Determine the [x, y] coordinate at the center of the cell enclosing the given text.  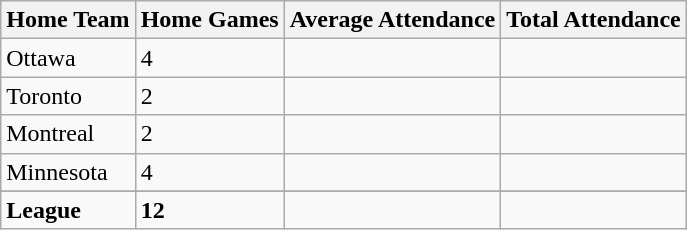
Minnesota [68, 172]
12 [210, 210]
Home Games [210, 20]
Home Team [68, 20]
Toronto [68, 96]
Montreal [68, 134]
Total Attendance [594, 20]
Average Attendance [392, 20]
League [68, 210]
Ottawa [68, 58]
